For the text-containing cell, return its midpoint in (x, y) coordinate format. 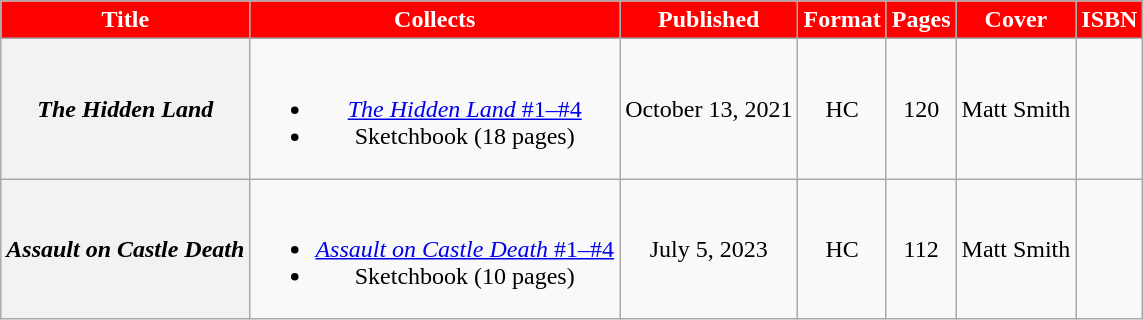
Title (126, 20)
The Hidden Land (126, 109)
112 (921, 249)
July 5, 2023 (709, 249)
Assault on Castle Death #1–#4Sketchbook (10 pages) (435, 249)
Assault on Castle Death (126, 249)
Collects (435, 20)
Cover (1016, 20)
Format (842, 20)
120 (921, 109)
Pages (921, 20)
ISBN (1110, 20)
October 13, 2021 (709, 109)
The Hidden Land #1–#4Sketchbook (18 pages) (435, 109)
Published (709, 20)
